Extract the [x, y] coordinate from the center of the cell holding the provided text.  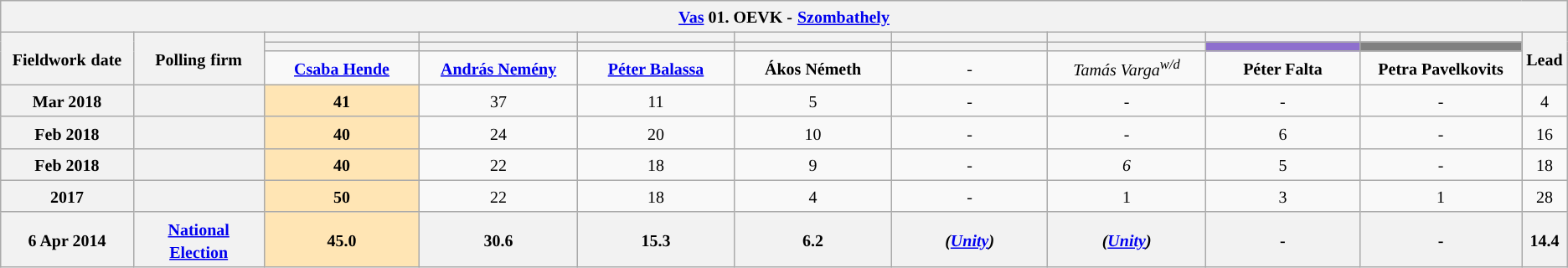
3 [1282, 196]
Csaba Hende [342, 68]
Péter Balassa [655, 68]
15.3 [655, 240]
50 [342, 196]
Fieldwork date [67, 59]
Ákos Németh [813, 68]
11 [655, 100]
Polling firm [199, 59]
45.0 [342, 240]
28 [1545, 196]
National Election [199, 240]
Vas 01. OEVK - Szombathely [784, 17]
24 [498, 132]
Péter Falta [1282, 68]
Petra Pavelkovits [1441, 68]
20 [655, 132]
Tamás Vargaw/d [1127, 68]
6 Apr 2014 [67, 240]
10 [813, 132]
16 [1545, 132]
2017 [67, 196]
30.6 [498, 240]
9 [813, 164]
Lead [1545, 59]
37 [498, 100]
41 [342, 100]
András Nemény [498, 68]
6.2 [813, 240]
Mar 2018 [67, 100]
14.4 [1545, 240]
